Return [x, y] of the center of cell containing provided text 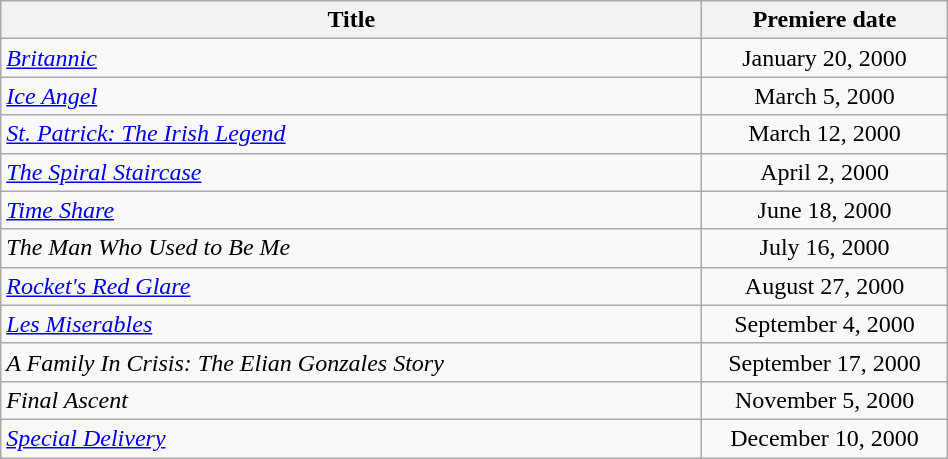
August 27, 2000 [824, 286]
Title [352, 20]
March 5, 2000 [824, 96]
January 20, 2000 [824, 58]
A Family In Crisis: The Elian Gonzales Story [352, 362]
Time Share [352, 210]
September 17, 2000 [824, 362]
The Spiral Staircase [352, 172]
July 16, 2000 [824, 248]
December 10, 2000 [824, 438]
Final Ascent [352, 400]
Les Miserables [352, 324]
June 18, 2000 [824, 210]
Rocket's Red Glare [352, 286]
The Man Who Used to Be Me [352, 248]
April 2, 2000 [824, 172]
Britannic [352, 58]
Special Delivery [352, 438]
St. Patrick: The Irish Legend [352, 134]
Ice Angel [352, 96]
November 5, 2000 [824, 400]
March 12, 2000 [824, 134]
Premiere date [824, 20]
September 4, 2000 [824, 324]
